From the cell containing the given text, extract its center point as (x, y) coordinate. 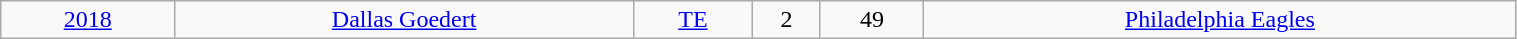
2018 (88, 20)
2 (786, 20)
Dallas Goedert (404, 20)
49 (872, 20)
Philadelphia Eagles (1220, 20)
TE (692, 20)
